Identify which cell holds the provided text, then report its [X, Y] central coordinate. 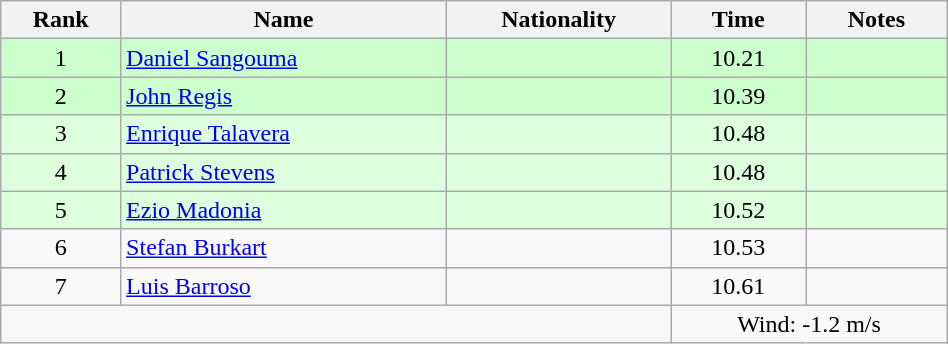
John Regis [284, 96]
Luis Barroso [284, 286]
Time [738, 20]
Rank [61, 20]
6 [61, 248]
Notes [877, 20]
Enrique Talavera [284, 134]
Daniel Sangouma [284, 58]
Patrick Stevens [284, 172]
Name [284, 20]
4 [61, 172]
Ezio Madonia [284, 210]
Wind: -1.2 m/s [809, 324]
1 [61, 58]
10.53 [738, 248]
10.21 [738, 58]
10.39 [738, 96]
Nationality [558, 20]
2 [61, 96]
7 [61, 286]
Stefan Burkart [284, 248]
10.52 [738, 210]
10.61 [738, 286]
3 [61, 134]
5 [61, 210]
